Search for the cell housing the specified text and yield its [x, y] center coordinate. 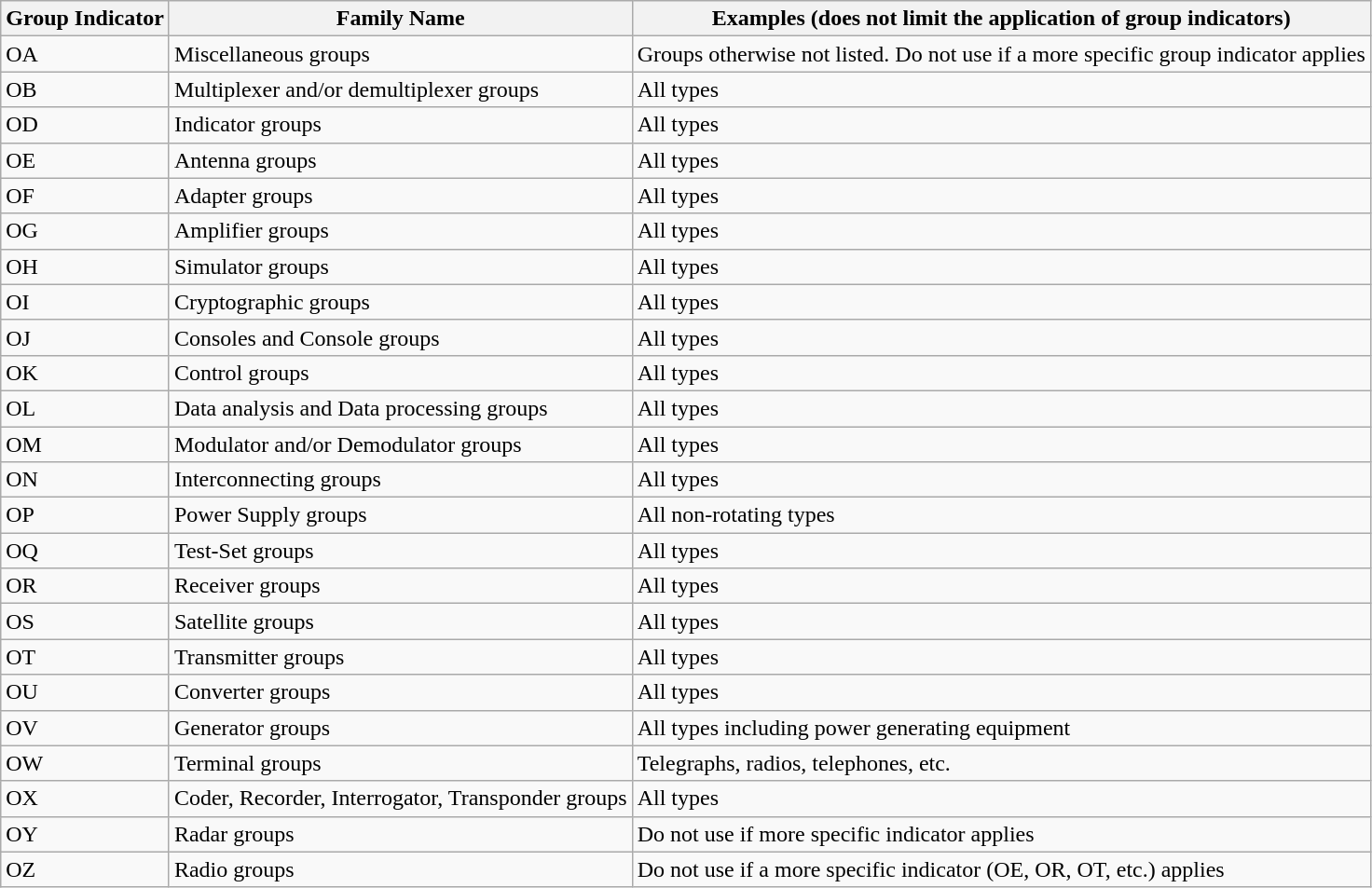
Control groups [401, 373]
Modulator and/or Demodulator groups [401, 444]
All types including power generating equipment [1001, 728]
Do not use if more specific indicator applies [1001, 834]
Indicator groups [401, 125]
OF [86, 196]
Adapter groups [401, 196]
Simulator groups [401, 266]
OL [86, 408]
Do not use if a more specific indicator (OE, OR, OT, etc.) applies [1001, 869]
Amplifier groups [401, 231]
OJ [86, 337]
OB [86, 89]
Test-Set groups [401, 551]
OX [86, 799]
OQ [86, 551]
Antenna groups [401, 160]
OE [86, 160]
OM [86, 444]
Cryptographic groups [401, 302]
Groups otherwise not listed. Do not use if a more specific group indicator applies [1001, 54]
OU [86, 692]
Power Supply groups [401, 515]
Radar groups [401, 834]
Terminal groups [401, 763]
OY [86, 834]
Consoles and Console groups [401, 337]
OV [86, 728]
OW [86, 763]
Receiver groups [401, 586]
Interconnecting groups [401, 480]
Data analysis and Data processing groups [401, 408]
OK [86, 373]
OI [86, 302]
Transmitter groups [401, 657]
Multiplexer and/or demultiplexer groups [401, 89]
Radio groups [401, 869]
Group Indicator [86, 19]
Family Name [401, 19]
OR [86, 586]
ON [86, 480]
OP [86, 515]
OS [86, 622]
Telegraphs, radios, telephones, etc. [1001, 763]
OZ [86, 869]
OD [86, 125]
Converter groups [401, 692]
Generator groups [401, 728]
OG [86, 231]
OA [86, 54]
OT [86, 657]
Miscellaneous groups [401, 54]
Examples (does not limit the application of group indicators) [1001, 19]
Coder, Recorder, Interrogator, Transponder groups [401, 799]
All non-rotating types [1001, 515]
OH [86, 266]
Satellite groups [401, 622]
